Output the (X, Y) coordinate of the center of the cell containing the given text.  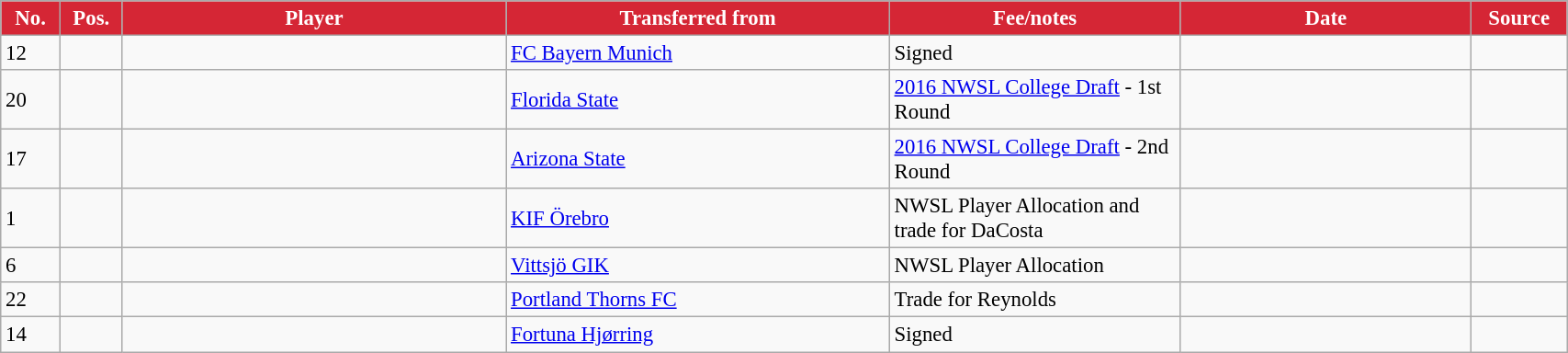
KIF Örebro (698, 219)
22 (31, 301)
20 (31, 99)
Fortuna Hjørring (698, 335)
Pos. (91, 18)
FC Bayern Munich (698, 53)
No. (31, 18)
Fee/notes (1034, 18)
Trade for Reynolds (1034, 301)
Arizona State (698, 160)
2016 NWSL College Draft - 1st Round (1034, 99)
Portland Thorns FC (698, 301)
Source (1519, 18)
2016 NWSL College Draft - 2nd Round (1034, 160)
Transferred from (698, 18)
Florida State (698, 99)
1 (31, 219)
Vittsjö GIK (698, 266)
14 (31, 335)
NWSL Player Allocation and trade for DaCosta (1034, 219)
12 (31, 53)
17 (31, 160)
Player (314, 18)
6 (31, 266)
Date (1326, 18)
NWSL Player Allocation (1034, 266)
